Extract the [X, Y] coordinate from the center of the cell holding the provided text.  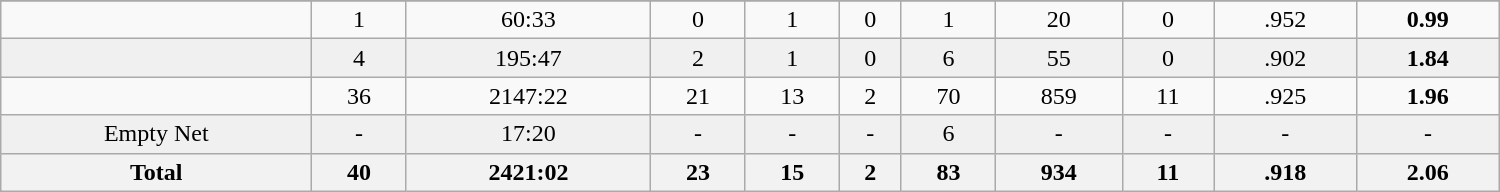
20 [1059, 20]
83 [948, 172]
.925 [1286, 96]
2421:02 [528, 172]
Total [156, 172]
21 [698, 96]
934 [1059, 172]
Empty Net [156, 134]
859 [1059, 96]
1.84 [1428, 58]
2.06 [1428, 172]
23 [698, 172]
36 [359, 96]
2147:22 [528, 96]
.918 [1286, 172]
1.96 [1428, 96]
40 [359, 172]
.902 [1286, 58]
0.99 [1428, 20]
15 [792, 172]
60:33 [528, 20]
4 [359, 58]
195:47 [528, 58]
17:20 [528, 134]
13 [792, 96]
.952 [1286, 20]
55 [1059, 58]
70 [948, 96]
